Locate the cell with the specified text and output its (x, y) center coordinate. 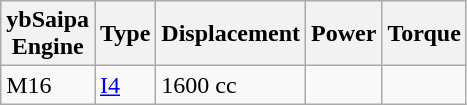
Type (126, 34)
Torque (424, 34)
M16 (48, 85)
1600 cc (231, 85)
Power (344, 34)
Displacement (231, 34)
I4 (126, 85)
ybSaipaEngine (48, 34)
